Find where the given text appears and provide that cell's center as [X, Y] coordinate. 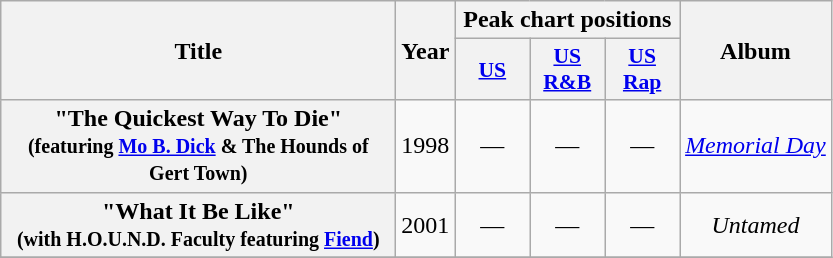
US [492, 70]
Untamed [756, 224]
USR&B [568, 70]
Album [756, 50]
Title [198, 50]
Peak chart positions [568, 20]
1998 [426, 146]
"What It Be Like"(with H.O.U.N.D. Faculty featuring Fiend) [198, 224]
Memorial Day [756, 146]
USRap [642, 70]
Year [426, 50]
2001 [426, 224]
"The Quickest Way To Die"(featuring Mo B. Dick & The Hounds of Gert Town) [198, 146]
